Determine the (x, y) coordinate at the center of the cell enclosing the given text.  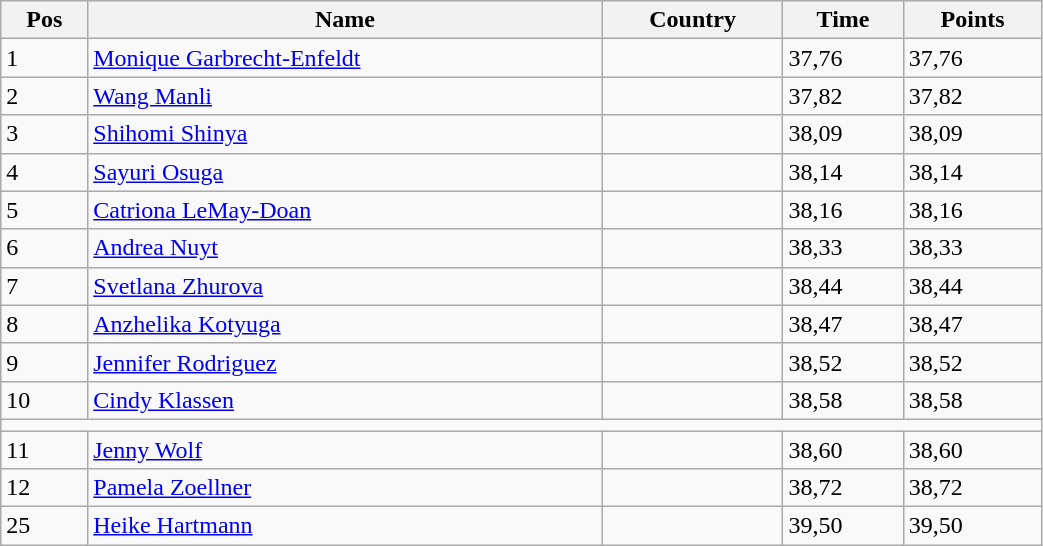
Points (972, 20)
11 (44, 449)
Country (692, 20)
12 (44, 488)
Name (345, 20)
Svetlana Zhurova (345, 286)
1 (44, 58)
Catriona LeMay-Doan (345, 210)
Time (843, 20)
Jenny Wolf (345, 449)
10 (44, 400)
5 (44, 210)
Pos (44, 20)
9 (44, 362)
Monique Garbrecht-Enfeldt (345, 58)
Pamela Zoellner (345, 488)
Heike Hartmann (345, 526)
Wang Manli (345, 96)
6 (44, 248)
8 (44, 324)
Sayuri Osuga (345, 172)
Andrea Nuyt (345, 248)
Anzhelika Kotyuga (345, 324)
2 (44, 96)
Cindy Klassen (345, 400)
3 (44, 134)
Shihomi Shinya (345, 134)
Jennifer Rodriguez (345, 362)
7 (44, 286)
25 (44, 526)
4 (44, 172)
